Search for the cell housing the specified text and yield its [x, y] center coordinate. 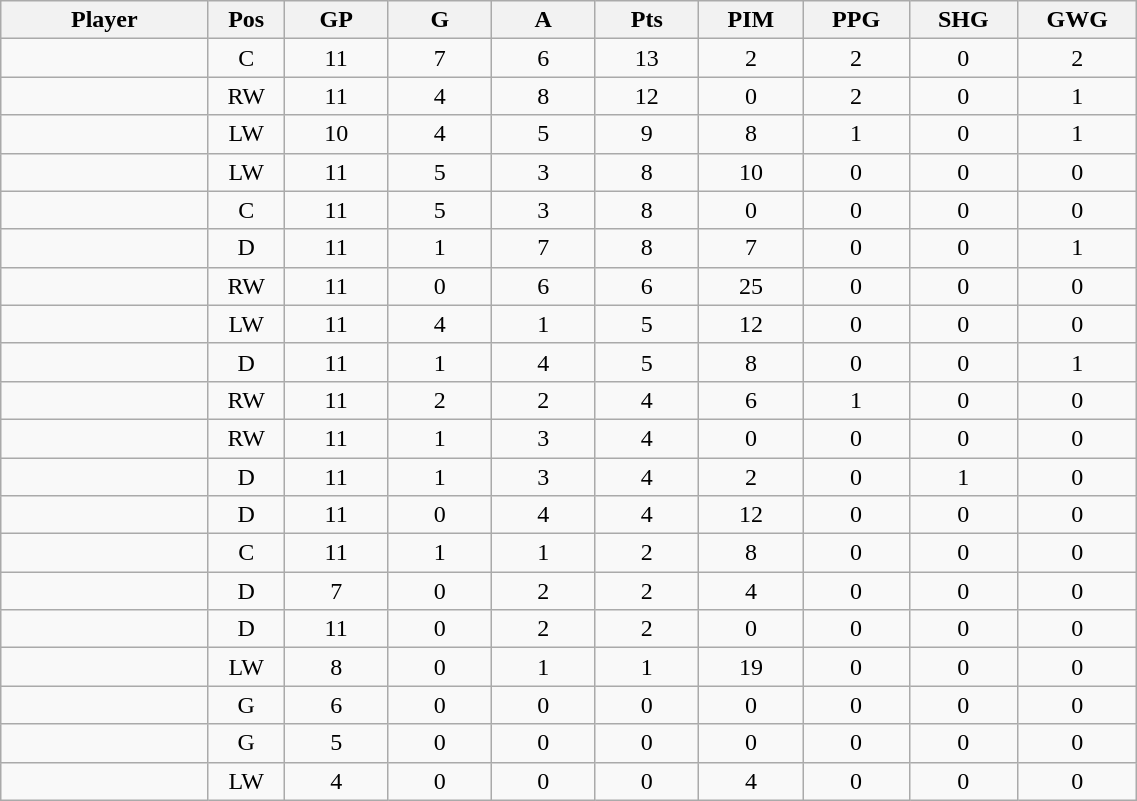
19 [752, 667]
A [544, 20]
25 [752, 286]
SHG [964, 20]
GWG [1078, 20]
9 [647, 134]
Player [104, 20]
13 [647, 58]
PIM [752, 20]
Pos [246, 20]
Pts [647, 20]
GP [336, 20]
PPG [856, 20]
